Find where the given text appears and provide that cell's center as [X, Y] coordinate. 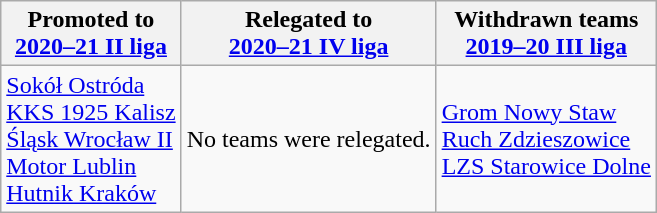
Promoted to2020–21 II liga [91, 34]
Withdrawn teams2019–20 III liga [546, 34]
Sokół Ostróda KKS 1925 Kalisz Śląsk Wrocław II Motor Lublin Hutnik Kraków [91, 139]
Relegated to2020–21 IV liga [308, 34]
No teams were relegated. [308, 139]
Grom Nowy Staw Ruch Zdzieszowice LZS Starowice Dolne [546, 139]
